Return the (x, y) coordinate for the center point of the cell that contains the specified text.  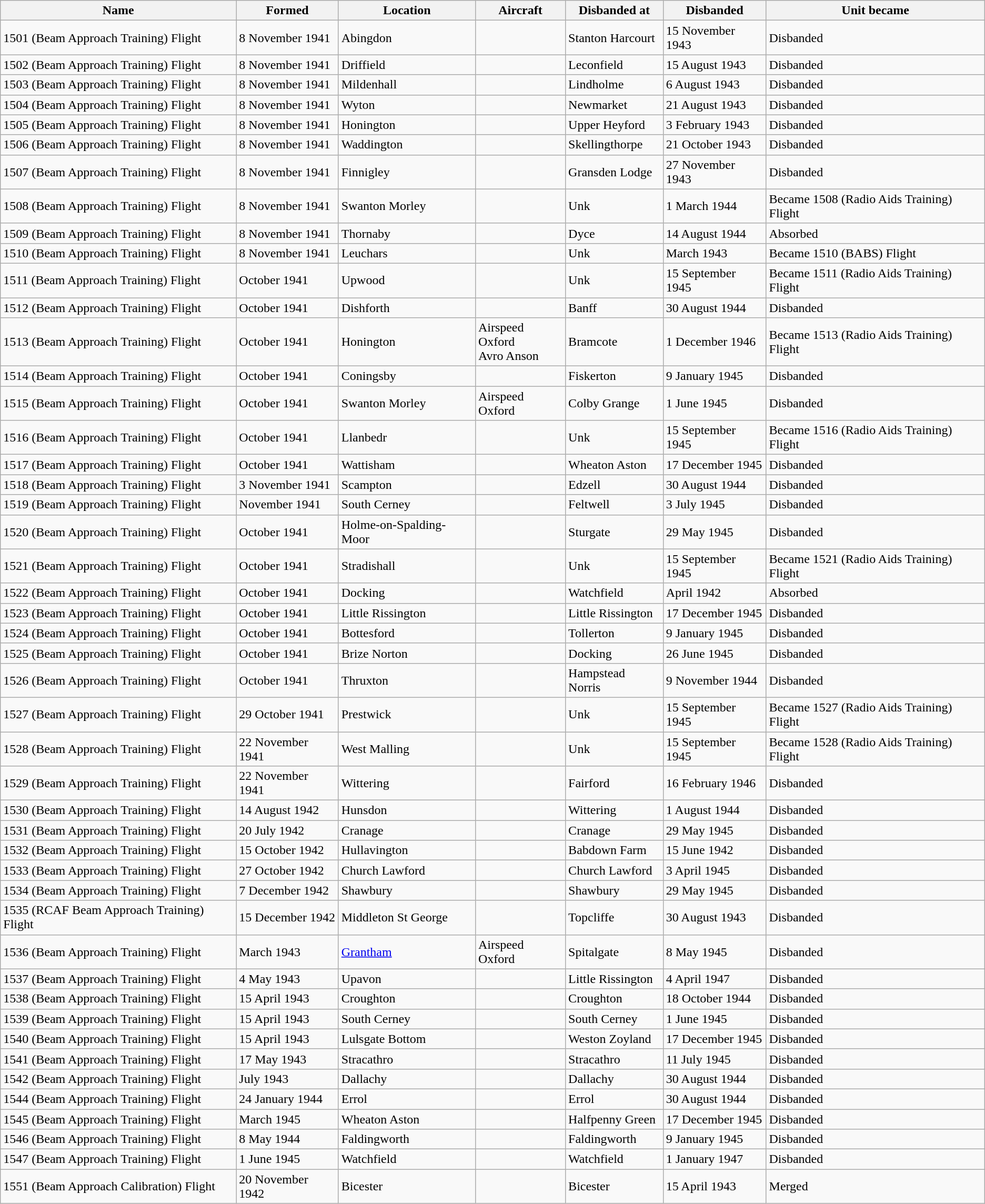
April 1942 (715, 593)
1503 (Beam Approach Training) Flight (118, 85)
1506 (Beam Approach Training) Flight (118, 145)
Bottesford (407, 633)
Colby Grange (615, 403)
1527 (Beam Approach Training) Flight (118, 715)
Mildenhall (407, 85)
3 February 1943 (715, 125)
Wattisham (407, 465)
Scampton (407, 485)
Weston Zoyland (615, 1039)
1508 (Beam Approach Training) Flight (118, 206)
1521 (Beam Approach Training) Flight (118, 566)
1529 (Beam Approach Training) Flight (118, 783)
1541 (Beam Approach Training) Flight (118, 1059)
Leconfield (615, 65)
1530 (Beam Approach Training) Flight (118, 810)
1504 (Beam Approach Training) Flight (118, 105)
21 October 1943 (715, 145)
1520 (Beam Approach Training) Flight (118, 531)
1512 (Beam Approach Training) Flight (118, 308)
Merged (876, 1186)
1522 (Beam Approach Training) Flight (118, 593)
1545 (Beam Approach Training) Flight (118, 1119)
15 October 1942 (287, 850)
3 April 1945 (715, 870)
1513 (Beam Approach Training) Flight (118, 342)
11 July 1945 (715, 1059)
1505 (Beam Approach Training) Flight (118, 125)
July 1943 (287, 1079)
1518 (Beam Approach Training) Flight (118, 485)
Skellingthorpe (615, 145)
1523 (Beam Approach Training) Flight (118, 613)
Became 1511 (Radio Aids Training) Flight (876, 280)
15 August 1943 (715, 65)
March 1945 (287, 1119)
Became 1527 (Radio Aids Training) Flight (876, 715)
1 August 1944 (715, 810)
1551 (Beam Approach Calibration) Flight (118, 1186)
Location (407, 11)
Topcliffe (615, 918)
6 August 1943 (715, 85)
Feltwell (615, 505)
1507 (Beam Approach Training) Flight (118, 172)
24 January 1944 (287, 1099)
1535 (RCAF Beam Approach Training) Flight (118, 918)
15 December 1942 (287, 918)
Thruxton (407, 680)
Middleton St George (407, 918)
Driffield (407, 65)
1532 (Beam Approach Training) Flight (118, 850)
Formed (287, 11)
1546 (Beam Approach Training) Flight (118, 1139)
Dyce (615, 233)
1537 (Beam Approach Training) Flight (118, 979)
Grantham (407, 951)
Lindholme (615, 85)
Airspeed OxfordAvro Anson (520, 342)
Disbanded at (615, 11)
Upper Heyford (615, 125)
Finnigley (407, 172)
Fiskerton (615, 376)
Brize Norton (407, 653)
Aircraft (520, 11)
3 July 1945 (715, 505)
1509 (Beam Approach Training) Flight (118, 233)
9 November 1944 (715, 680)
1514 (Beam Approach Training) Flight (118, 376)
Newmarket (615, 105)
1519 (Beam Approach Training) Flight (118, 505)
1536 (Beam Approach Training) Flight (118, 951)
Abingdon (407, 38)
7 December 1942 (287, 890)
Stradishall (407, 566)
15 June 1942 (715, 850)
Became 1510 (BABS) Flight (876, 253)
1539 (Beam Approach Training) Flight (118, 1019)
1502 (Beam Approach Training) Flight (118, 65)
1534 (Beam Approach Training) Flight (118, 890)
Lulsgate Bottom (407, 1039)
Name (118, 11)
Thornaby (407, 233)
1 January 1947 (715, 1159)
1511 (Beam Approach Training) Flight (118, 280)
Babdown Farm (615, 850)
Became 1516 (Radio Aids Training) Flight (876, 438)
Gransden Lodge (615, 172)
Leuchars (407, 253)
27 October 1942 (287, 870)
4 April 1947 (715, 979)
1540 (Beam Approach Training) Flight (118, 1039)
27 November 1943 (715, 172)
1533 (Beam Approach Training) Flight (118, 870)
Llanbedr (407, 438)
17 May 1943 (287, 1059)
Halfpenny Green (615, 1119)
Became 1521 (Radio Aids Training) Flight (876, 566)
14 August 1942 (287, 810)
Holme-on-Spalding-Moor (407, 531)
1544 (Beam Approach Training) Flight (118, 1099)
Hampstead Norris (615, 680)
1538 (Beam Approach Training) Flight (118, 999)
1524 (Beam Approach Training) Flight (118, 633)
Hullavington (407, 850)
16 February 1946 (715, 783)
Wyton (407, 105)
1525 (Beam Approach Training) Flight (118, 653)
Bramcote (615, 342)
Waddington (407, 145)
8 May 1945 (715, 951)
3 November 1941 (287, 485)
1 December 1946 (715, 342)
West Malling (407, 748)
1501 (Beam Approach Training) Flight (118, 38)
Dishforth (407, 308)
1526 (Beam Approach Training) Flight (118, 680)
15 November 1943 (715, 38)
Became 1513 (Radio Aids Training) Flight (876, 342)
Became 1508 (Radio Aids Training) Flight (876, 206)
1542 (Beam Approach Training) Flight (118, 1079)
November 1941 (287, 505)
20 July 1942 (287, 830)
Banff (615, 308)
26 June 1945 (715, 653)
Stanton Harcourt (615, 38)
4 May 1943 (287, 979)
1547 (Beam Approach Training) Flight (118, 1159)
Upwood (407, 280)
Coningsby (407, 376)
18 October 1944 (715, 999)
8 May 1944 (287, 1139)
Prestwick (407, 715)
1516 (Beam Approach Training) Flight (118, 438)
Tollerton (615, 633)
Edzell (615, 485)
29 October 1941 (287, 715)
30 August 1943 (715, 918)
1 March 1944 (715, 206)
Spitalgate (615, 951)
Fairford (615, 783)
Hunsdon (407, 810)
Sturgate (615, 531)
Upavon (407, 979)
21 August 1943 (715, 105)
1515 (Beam Approach Training) Flight (118, 403)
20 November 1942 (287, 1186)
1531 (Beam Approach Training) Flight (118, 830)
Became 1528 (Radio Aids Training) Flight (876, 748)
1517 (Beam Approach Training) Flight (118, 465)
1510 (Beam Approach Training) Flight (118, 253)
14 August 1944 (715, 233)
Unit became (876, 11)
1528 (Beam Approach Training) Flight (118, 748)
